Output the [X, Y] coordinate of the center of the cell containing the given text.  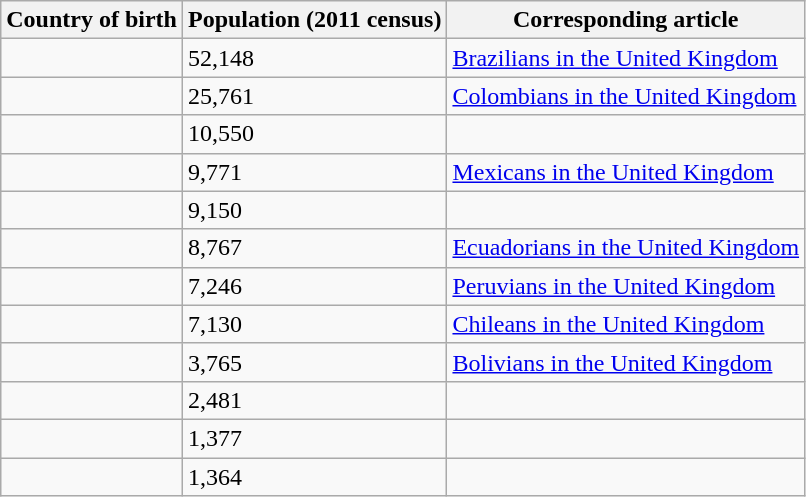
9,771 [314, 172]
7,130 [314, 324]
2,481 [314, 400]
Brazilians in the United Kingdom [626, 58]
10,550 [314, 134]
7,246 [314, 286]
Peruvians in the United Kingdom [626, 286]
Colombians in the United Kingdom [626, 96]
Population (2011 census) [314, 20]
3,765 [314, 362]
1,377 [314, 438]
Bolivians in the United Kingdom [626, 362]
Corresponding article [626, 20]
8,767 [314, 248]
Ecuadorians in the United Kingdom [626, 248]
1,364 [314, 477]
Chileans in the United Kingdom [626, 324]
25,761 [314, 96]
Mexicans in the United Kingdom [626, 172]
9,150 [314, 210]
52,148 [314, 58]
Country of birth [92, 20]
